Scan for the cell matching the given text and deliver its [x, y] coordinate at center. 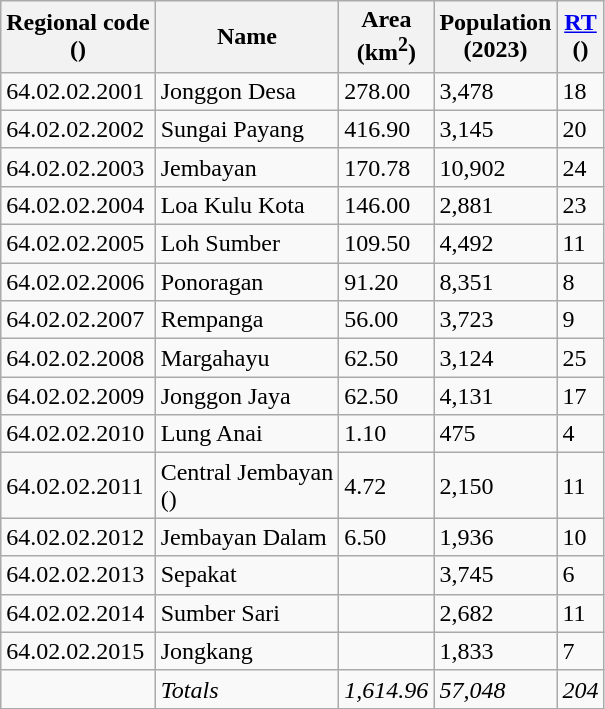
Jembayan [247, 167]
64.02.02.2015 [78, 651]
204 [580, 689]
Jongkang [247, 651]
23 [580, 205]
18 [580, 91]
278.00 [386, 91]
56.00 [386, 320]
6.50 [386, 537]
1,833 [496, 651]
4.72 [386, 486]
2,150 [496, 486]
1,614.96 [386, 689]
7 [580, 651]
Margahayu [247, 358]
Ponoragan [247, 282]
64.02.02.2014 [78, 613]
3,124 [496, 358]
RT() [580, 37]
4,131 [496, 396]
64.02.02.2011 [78, 486]
4 [580, 434]
64.02.02.2013 [78, 575]
64.02.02.2008 [78, 358]
2,881 [496, 205]
Lung Anai [247, 434]
3,723 [496, 320]
17 [580, 396]
109.50 [386, 244]
25 [580, 358]
20 [580, 129]
Population (2023) [496, 37]
Loa Kulu Kota [247, 205]
64.02.02.2005 [78, 244]
64.02.02.2004 [78, 205]
6 [580, 575]
Jonggon Desa [247, 91]
416.90 [386, 129]
Totals [247, 689]
Rempanga [247, 320]
24 [580, 167]
3,478 [496, 91]
1,936 [496, 537]
8,351 [496, 282]
64.02.02.2006 [78, 282]
64.02.02.2009 [78, 396]
64.02.02.2012 [78, 537]
Name [247, 37]
Loh Sumber [247, 244]
91.20 [386, 282]
Sumber Sari [247, 613]
9 [580, 320]
2,682 [496, 613]
146.00 [386, 205]
64.02.02.2010 [78, 434]
170.78 [386, 167]
10,902 [496, 167]
10 [580, 537]
4,492 [496, 244]
8 [580, 282]
Jembayan Dalam [247, 537]
64.02.02.2002 [78, 129]
Sepakat [247, 575]
Area (km2) [386, 37]
3,145 [496, 129]
64.02.02.2001 [78, 91]
3,745 [496, 575]
475 [496, 434]
Regional code() [78, 37]
64.02.02.2007 [78, 320]
57,048 [496, 689]
1.10 [386, 434]
Sungai Payang [247, 129]
64.02.02.2003 [78, 167]
Jonggon Jaya [247, 396]
Central Jembayan() [247, 486]
